Locate the cell with the specified text and output its (X, Y) center coordinate. 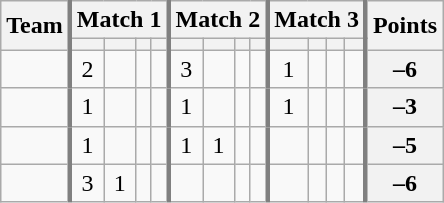
2 (87, 69)
–3 (404, 107)
Match 3 (316, 20)
–5 (404, 145)
Points (404, 26)
Match 1 (120, 20)
Team (36, 26)
Match 2 (218, 20)
